Extract the (X, Y) coordinate from the center of the cell holding the provided text.  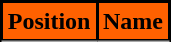
Position (50, 22)
Name (134, 22)
